Search for the cell housing the specified text and yield its (x, y) center coordinate. 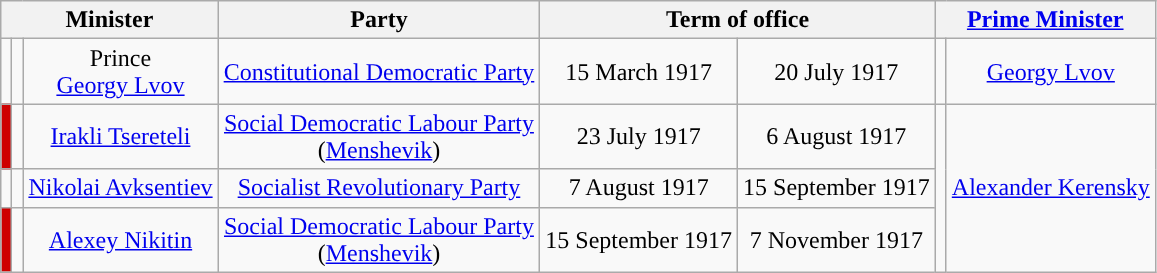
Georgy Lvov (1050, 72)
Prime Minister (1045, 20)
7 August 1917 (639, 188)
7 November 1917 (837, 240)
Minister (110, 20)
Alexander Kerensky (1050, 188)
Nikolai Avksentiev (120, 188)
Term of office (738, 20)
PrinceGeorgy Lvov (120, 72)
Party (379, 20)
Alexey Nikitin (120, 240)
6 August 1917 (837, 136)
15 March 1917 (639, 72)
Socialist Revolutionary Party (379, 188)
Irakli Tsereteli (120, 136)
20 July 1917 (837, 72)
23 July 1917 (639, 136)
Constitutional Democratic Party (379, 72)
